Search for the cell housing the specified text and yield its (X, Y) center coordinate. 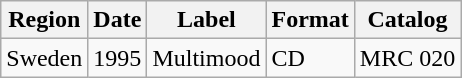
Catalog (407, 20)
Date (118, 20)
Multimood (206, 58)
Region (44, 20)
Sweden (44, 58)
Format (310, 20)
MRC 020 (407, 58)
1995 (118, 58)
Label (206, 20)
CD (310, 58)
